Output the (x, y) coordinate of the center of the cell containing the given text.  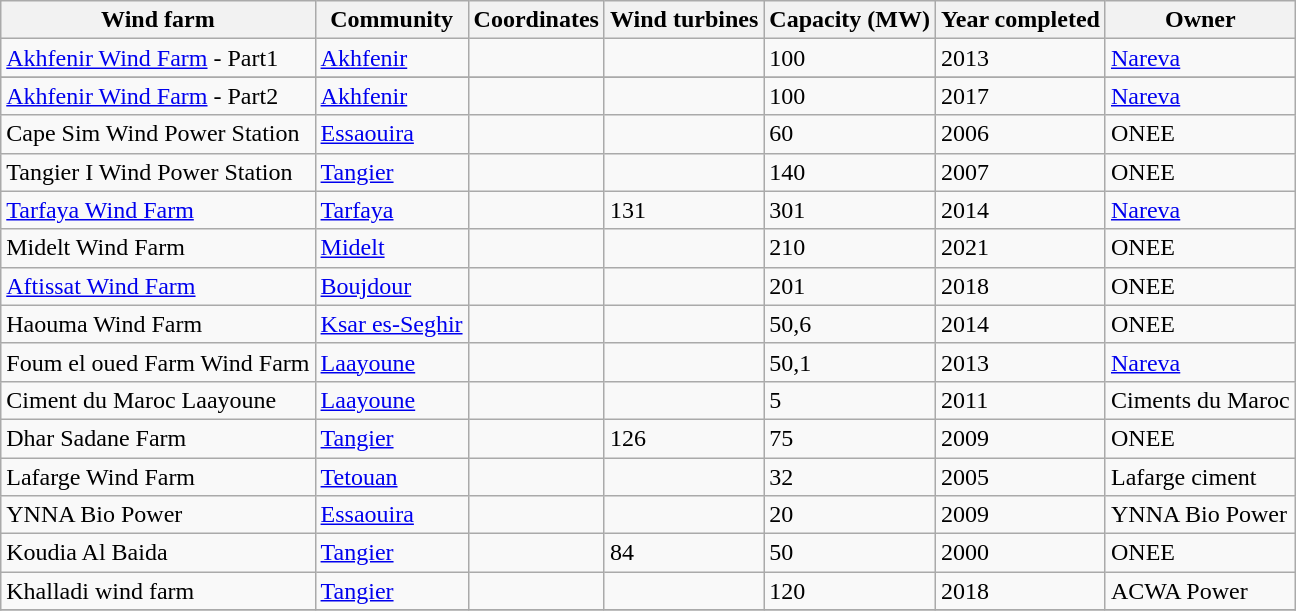
Tarfaya Wind Farm (158, 210)
Khalladi wind farm (158, 591)
Wind farm (158, 20)
Aftissat Wind Farm (158, 286)
120 (850, 591)
84 (684, 553)
ACWA Power (1200, 591)
2017 (1021, 96)
210 (850, 248)
75 (850, 438)
20 (850, 515)
Tarfaya (392, 210)
126 (684, 438)
Haouma Wind Farm (158, 324)
Akhfenir Wind Farm - Part1 (158, 58)
Tangier I Wind Power Station (158, 172)
Community (392, 20)
32 (850, 477)
Tetouan (392, 477)
140 (850, 172)
50,1 (850, 362)
2011 (1021, 400)
Koudia Al Baida (158, 553)
60 (850, 134)
Wind turbines (684, 20)
Lafarge Wind Farm (158, 477)
50,6 (850, 324)
Foum el oued Farm Wind Farm (158, 362)
2006 (1021, 134)
Dhar Sadane Farm (158, 438)
Ciment du Maroc Laayoune (158, 400)
2005 (1021, 477)
Ksar es-Seghir (392, 324)
Coordinates (536, 20)
201 (850, 286)
131 (684, 210)
2021 (1021, 248)
301 (850, 210)
2007 (1021, 172)
Year completed (1021, 20)
Akhfenir Wind Farm - Part2 (158, 96)
Boujdour (392, 286)
Owner (1200, 20)
Capacity (MW) (850, 20)
Midelt (392, 248)
50 (850, 553)
Ciments du Maroc (1200, 400)
2000 (1021, 553)
Cape Sim Wind Power Station (158, 134)
Midelt Wind Farm (158, 248)
Lafarge ciment (1200, 477)
5 (850, 400)
